Detect which cell encompasses the target text, then output its [x, y] center coordinate. 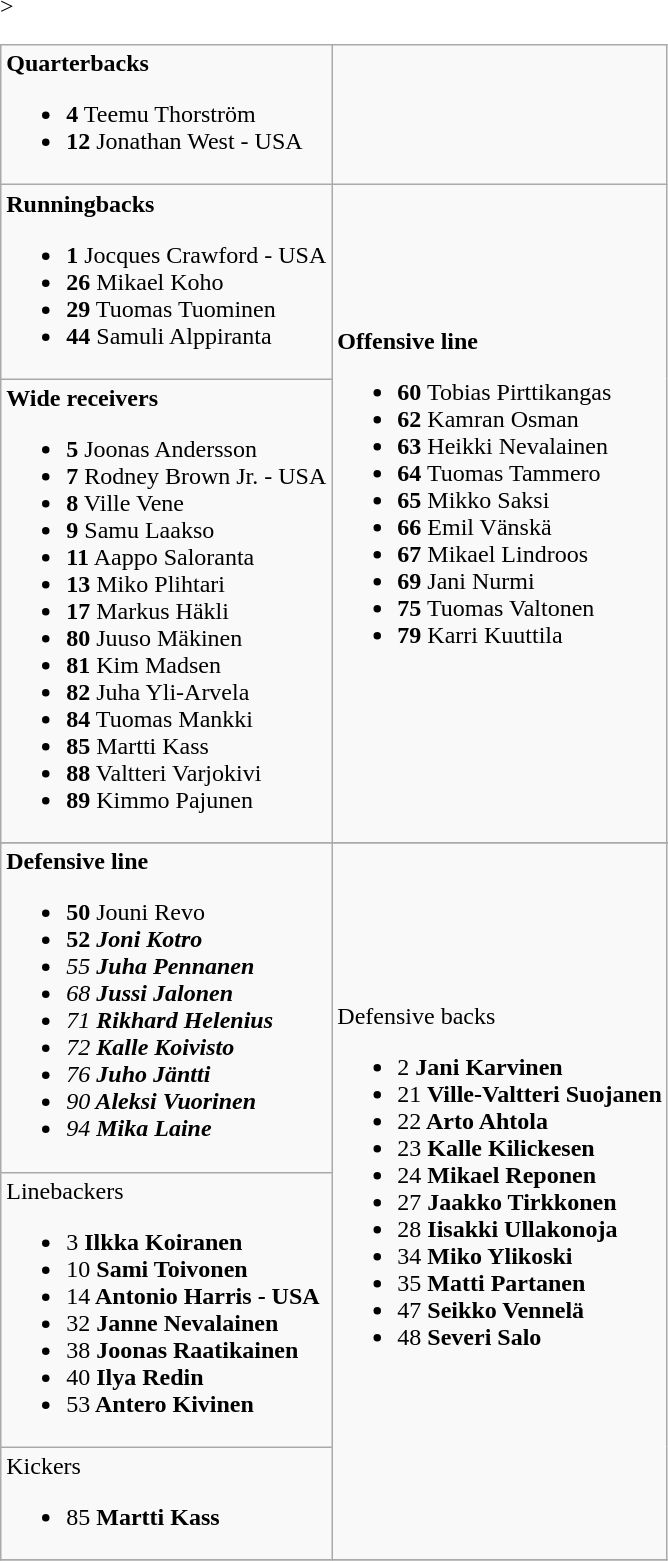
Kickers85 Martti Kass [166, 1504]
Runningbacks1 Jocques Crawford - USA26 Mikael Koho29 Tuomas Tuominen44 Samuli Alppiranta [166, 282]
Linebackers3 Ilkka Koiranen10 Sami Toivonen14 Antonio Harris - USA32 Janne Nevalainen38 Joonas Raatikainen40 Ilya Redin53 Antero Kivinen [166, 1310]
Quarterbacks4 Teemu Thorström12 Jonathan West - USA [166, 115]
